Return the (X, Y) coordinate for the center point of the cell that contains the specified text.  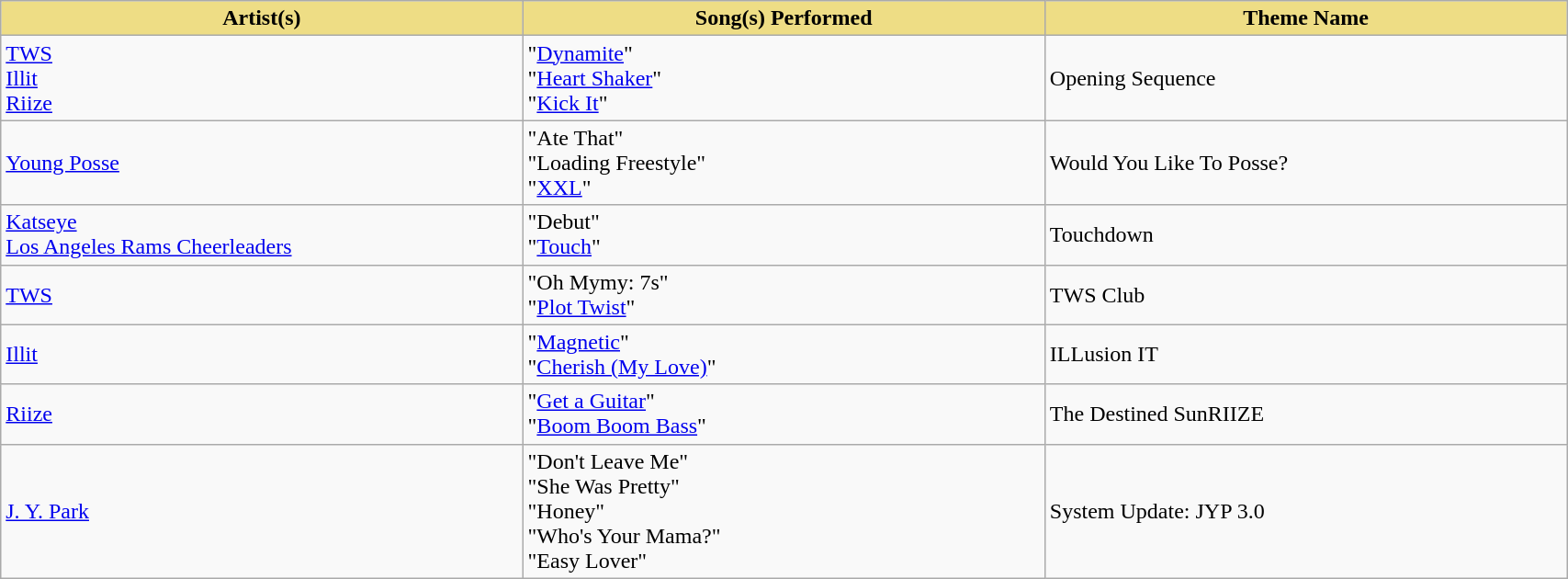
"Oh Mymy: 7s" "Plot Twist" (784, 294)
"Don't Leave Me" "She Was Pretty" "Honey" "Who's Your Mama?" "Easy Lover" (784, 511)
J. Y. Park (262, 511)
Young Posse (262, 163)
Artist(s) (262, 18)
TWS Club (1305, 294)
"Get a Guitar" "Boom Boom Bass" (784, 414)
Song(s) Performed (784, 18)
ILLusion IT (1305, 355)
Touchdown (1305, 235)
Illit (262, 355)
Would You Like To Posse? (1305, 163)
Theme Name (1305, 18)
System Update: JYP 3.0 (1305, 511)
Katseye Los Angeles Rams Cheerleaders (262, 235)
"Debut" "Touch" (784, 235)
"Ate That" "Loading Freestyle" "XXL" (784, 163)
Opening Sequence (1305, 78)
TWS Illit Riize (262, 78)
"Dynamite" "Heart Shaker" "Kick It" (784, 78)
"Magnetic" "Cherish (My Love)" (784, 355)
The Destined SunRIIZE (1305, 414)
Riize (262, 414)
TWS (262, 294)
